Scan for the cell matching the given text and deliver its [x, y] coordinate at center. 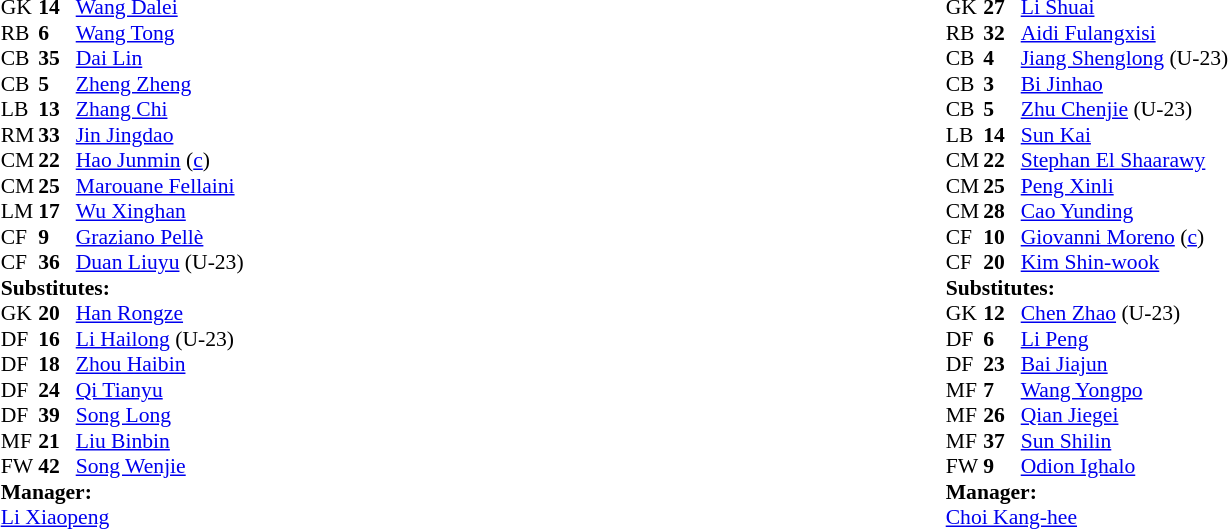
Zhou Haibin [160, 365]
Peng Xinli [1124, 186]
17 [57, 211]
Wu Xinghan [160, 211]
Aidi Fulangxisi [1124, 33]
16 [57, 339]
Marouane Fellaini [160, 186]
Odion Ighalo [1124, 467]
Song Wenjie [160, 467]
Cao Yunding [1124, 211]
Qian Jiegei [1124, 415]
12 [1002, 313]
24 [57, 390]
Li Hailong (U-23) [160, 339]
Stephan El Shaarawy [1124, 161]
Zheng Zheng [160, 84]
Kim Shin-wook [1124, 263]
21 [57, 441]
Sun Shilin [1124, 441]
Sun Kai [1124, 135]
Jiang Shenglong (U-23) [1124, 59]
39 [57, 415]
42 [57, 467]
10 [1002, 237]
Wang Tong [160, 33]
Liu Binbin [160, 441]
Zhu Chenjie (U-23) [1124, 109]
32 [1002, 33]
26 [1002, 415]
Song Long [160, 415]
7 [1002, 390]
LM [20, 211]
33 [57, 135]
Graziano Pellè [160, 237]
Dai Lin [160, 59]
Bi Jinhao [1124, 84]
Jin Jingdao [160, 135]
36 [57, 263]
Giovanni Moreno (c) [1124, 237]
RM [20, 135]
35 [57, 59]
Han Rongze [160, 313]
4 [1002, 59]
Duan Liuyu (U-23) [160, 263]
37 [1002, 441]
Li Peng [1124, 339]
18 [57, 365]
Chen Zhao (U-23) [1124, 313]
13 [57, 109]
Bai Jiajun [1124, 365]
23 [1002, 365]
Wang Yongpo [1124, 390]
Qi Tianyu [160, 390]
14 [1002, 135]
3 [1002, 84]
Hao Junmin (c) [160, 161]
Zhang Chi [160, 109]
28 [1002, 211]
